Capture the cell that displays the provided text and extract its [x, y] central coordinate. 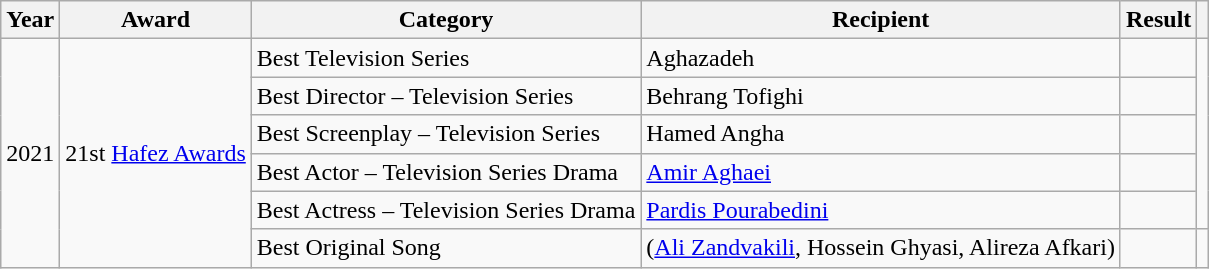
Year [30, 20]
21st Hafez Awards [156, 153]
(Ali Zandvakili, Hossein Ghyasi, Alireza Afkari) [881, 248]
Award [156, 20]
Best Screenplay – Television Series [446, 134]
Best Actress – Television Series Drama [446, 210]
Best Actor – Television Series Drama [446, 172]
Best Original Song [446, 248]
Best Television Series [446, 58]
Best Director – Television Series [446, 96]
Recipient [881, 20]
Aghazadeh [881, 58]
Pardis Pourabedini [881, 210]
Result [1158, 20]
Amir Aghaei [881, 172]
Category [446, 20]
Hamed Angha [881, 134]
Behrang Tofighi [881, 96]
2021 [30, 153]
